From the cell containing the given text, extract its center point as [X, Y] coordinate. 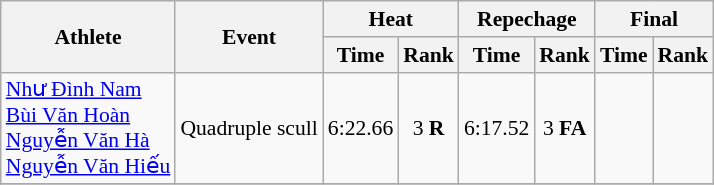
Heat [391, 19]
3 R [428, 128]
Event [248, 36]
6:17.52 [496, 128]
Final [654, 19]
Quadruple scull [248, 128]
6:22.66 [360, 128]
Athlete [88, 36]
3 FA [564, 128]
Như Đình NamBùi Văn HoànNguyễn Văn HàNguyễn Văn Hiếu [88, 128]
Repechage [527, 19]
